Locate the cell with the specified text and output its (X, Y) center coordinate. 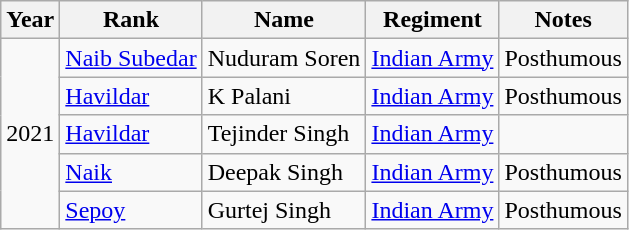
K Palani (284, 96)
Regiment (432, 20)
Naik (131, 172)
Naib Subedar (131, 58)
Tejinder Singh (284, 134)
Name (284, 20)
Rank (131, 20)
Nuduram Soren (284, 58)
Notes (563, 20)
Deepak Singh (284, 172)
Year (30, 20)
Gurtej Singh (284, 210)
2021 (30, 134)
Sepoy (131, 210)
